Output the [X, Y] coordinate of the center of the cell containing the given text.  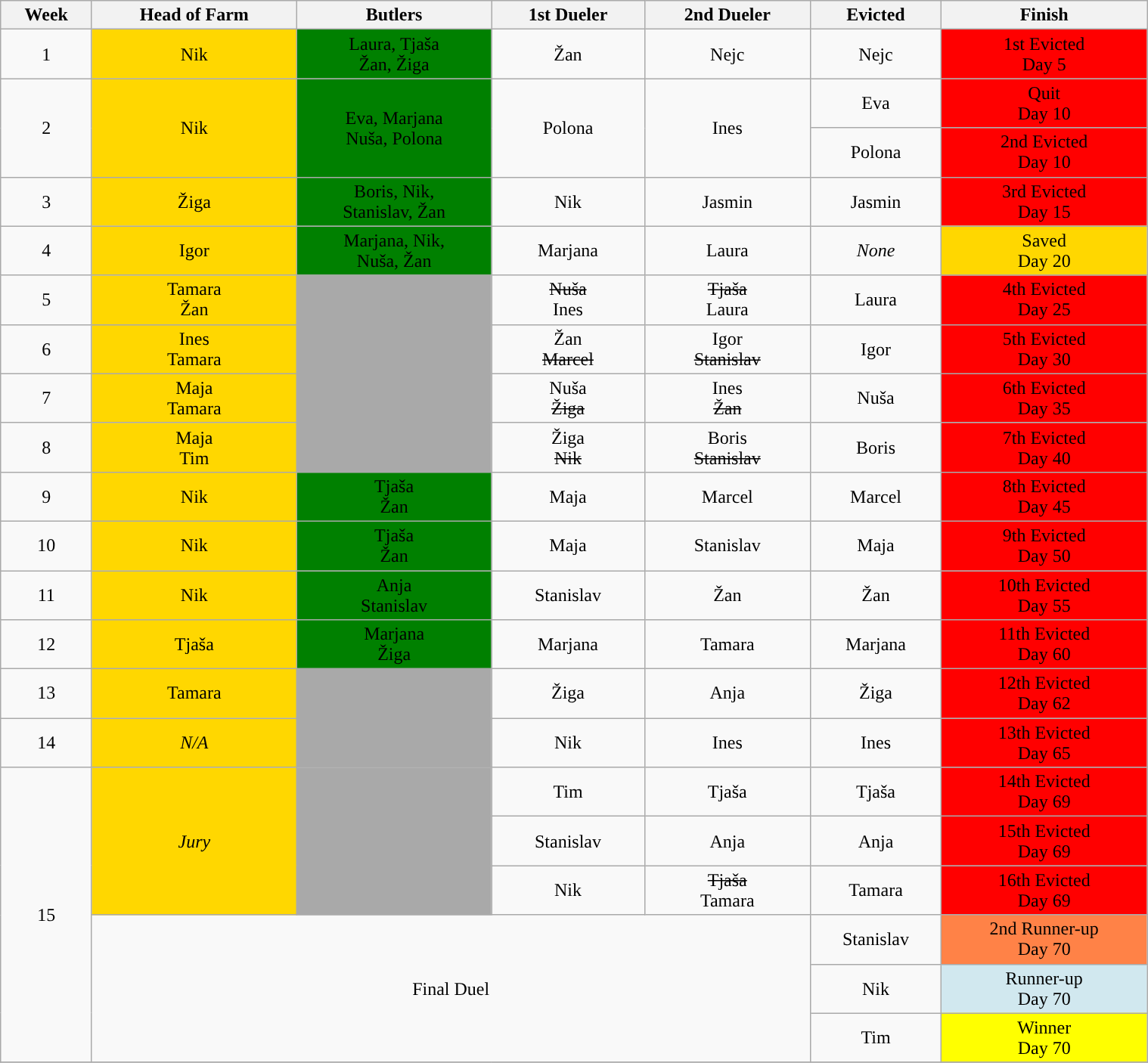
8th EvictedDay 45 [1044, 496]
5th EvictedDay 30 [1044, 349]
4 [46, 251]
Finish [1044, 15]
Jury [194, 841]
2nd Dueler [728, 15]
TjašaTamara [728, 891]
5 [46, 299]
TjašaLaura [728, 299]
Runner-upDay 70 [1044, 989]
3 [46, 201]
Head of Farm [194, 15]
9th EvictedDay 50 [1044, 546]
12th EvictedDay 62 [1044, 694]
11th EvictedDay 60 [1044, 644]
1st EvictedDay 5 [1044, 54]
IgorStanislav [728, 349]
8 [46, 448]
MarjanaŽiga [395, 644]
MajaTim [194, 448]
16th EvictedDay 69 [1044, 891]
AnjaStanislav [395, 594]
2nd Runner-upDay 70 [1044, 939]
1 [46, 54]
ŽanMarcel [569, 349]
7 [46, 398]
InesŽan [728, 398]
Laura, TjašaŽan, Žiga [395, 54]
Eva, MarjanaNuša, Polona [395, 128]
9 [46, 496]
Nuša [876, 398]
10th EvictedDay 55 [1044, 594]
ŽigaNik [569, 448]
Butlers [395, 15]
14th EvictedDay 69 [1044, 792]
4th EvictedDay 25 [1044, 299]
WinnerDay 70 [1044, 1037]
7th EvictedDay 40 [1044, 448]
NušaInes [569, 299]
6th EvictedDay 35 [1044, 398]
11 [46, 594]
N/A [194, 742]
Boris, Nik,Stanislav, Žan [395, 201]
14 [46, 742]
Boris [876, 448]
1st Dueler [569, 15]
Eva [876, 103]
Week [46, 15]
NušaŽiga [569, 398]
10 [46, 546]
Evicted [876, 15]
15 [46, 915]
13th EvictedDay 65 [1044, 742]
3rd EvictedDay 15 [1044, 201]
13 [46, 694]
QuitDay 10 [1044, 103]
InesTamara [194, 349]
2 [46, 128]
BorisStanislav [728, 448]
2nd EvictedDay 10 [1044, 153]
12 [46, 644]
Final Duel [451, 989]
MajaTamara [194, 398]
None [876, 251]
Marjana, Nik,Nuša, Žan [395, 251]
15th EvictedDay 69 [1044, 841]
TamaraŽan [194, 299]
6 [46, 349]
SavedDay 20 [1044, 251]
